Search for the cell housing the specified text and yield its (X, Y) center coordinate. 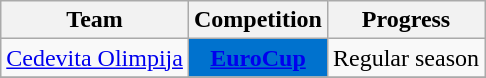
EuroCup (258, 58)
Team (95, 20)
Progress (406, 20)
Cedevita Olimpija (95, 58)
Regular season (406, 58)
Competition (258, 20)
